Detect which cell encompasses the target text, then output its [x, y] center coordinate. 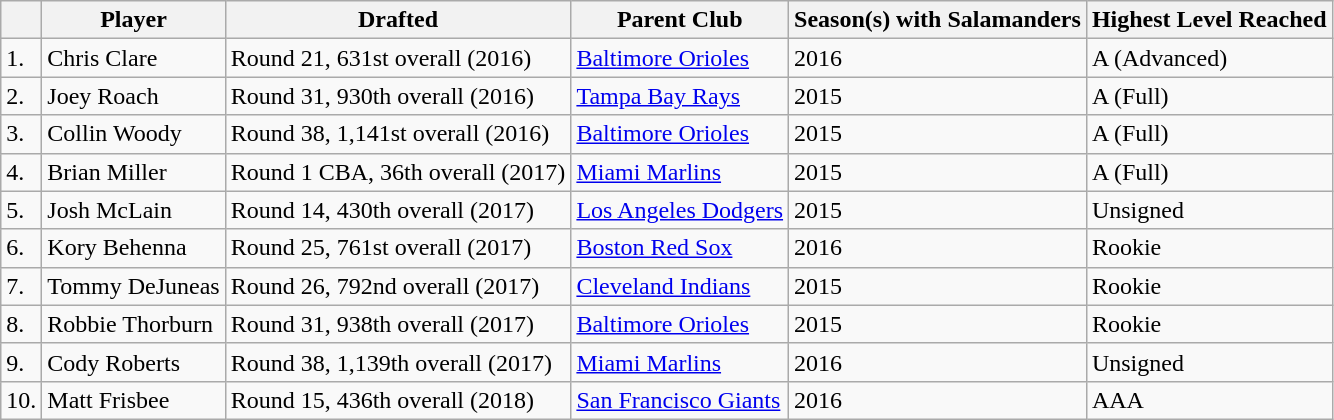
8. [22, 324]
6. [22, 248]
Player [134, 20]
5. [22, 210]
7. [22, 286]
2. [22, 96]
1. [22, 58]
Round 31, 930th overall (2016) [398, 96]
AAA [1209, 400]
3. [22, 134]
San Francisco Giants [680, 400]
Round 1 CBA, 36th overall (2017) [398, 172]
Kory Behenna [134, 248]
Collin Woody [134, 134]
Matt Frisbee [134, 400]
Parent Club [680, 20]
Boston Red Sox [680, 248]
10. [22, 400]
Round 14, 430th overall (2017) [398, 210]
9. [22, 362]
Round 25, 761st overall (2017) [398, 248]
A (Advanced) [1209, 58]
4. [22, 172]
Season(s) with Salamanders [938, 20]
Joey Roach [134, 96]
Cody Roberts [134, 362]
Round 38, 1,141st overall (2016) [398, 134]
Round 31, 938th overall (2017) [398, 324]
Round 38, 1,139th overall (2017) [398, 362]
Brian Miller [134, 172]
Cleveland Indians [680, 286]
Highest Level Reached [1209, 20]
Tommy DeJuneas [134, 286]
Josh McLain [134, 210]
Round 15, 436th overall (2018) [398, 400]
Los Angeles Dodgers [680, 210]
Chris Clare [134, 58]
Round 26, 792nd overall (2017) [398, 286]
Drafted [398, 20]
Round 21, 631st overall (2016) [398, 58]
Tampa Bay Rays [680, 96]
Robbie Thorburn [134, 324]
